Find where the given text appears and provide that cell's center as [X, Y] coordinate. 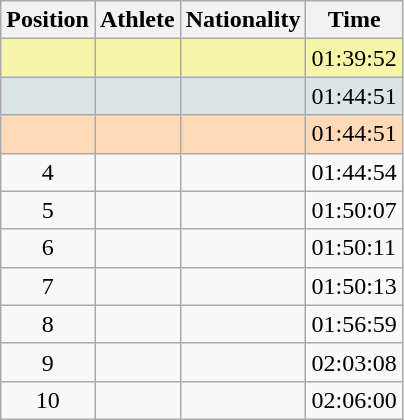
7 [48, 286]
Time [354, 20]
02:03:08 [354, 362]
01:50:11 [354, 248]
01:56:59 [354, 324]
9 [48, 362]
5 [48, 210]
01:39:52 [354, 58]
8 [48, 324]
Nationality [243, 20]
01:50:13 [354, 286]
6 [48, 248]
02:06:00 [354, 400]
01:50:07 [354, 210]
4 [48, 172]
Position [48, 20]
01:44:54 [354, 172]
Athlete [137, 20]
10 [48, 400]
